Scan for the cell matching the given text and deliver its (x, y) coordinate at center. 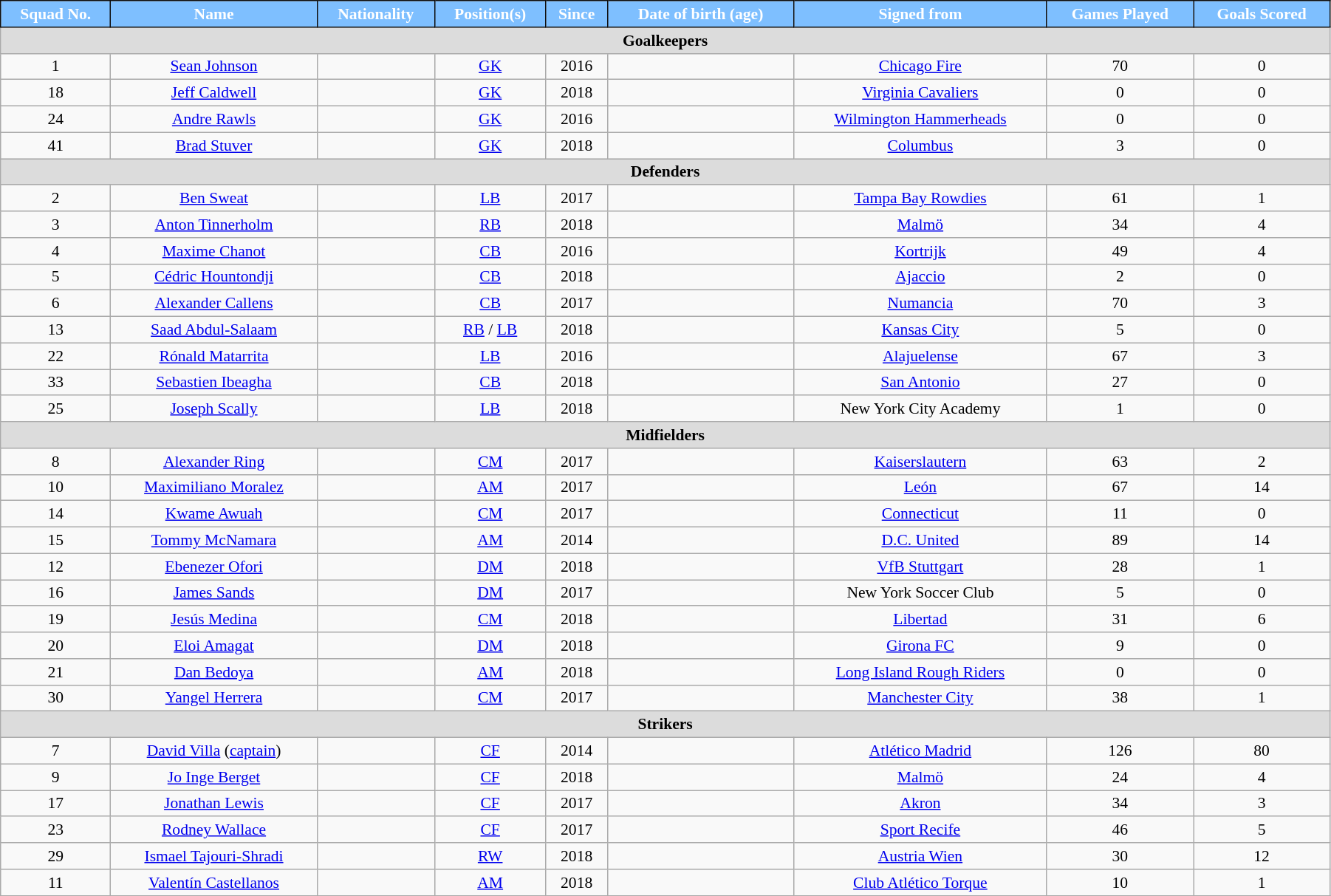
Midfielders (665, 435)
20 (56, 646)
19 (56, 620)
23 (56, 830)
Jeff Caldwell (214, 93)
Jesús Medina (214, 620)
Yangel Herrera (214, 698)
Squad No. (56, 14)
Brad Stuver (214, 146)
Ismael Tajouri-Shradi (214, 856)
22 (56, 356)
13 (56, 330)
61 (1120, 199)
38 (1120, 698)
Sean Johnson (214, 66)
8 (56, 462)
David Villa (captain) (214, 751)
Jonathan Lewis (214, 804)
San Antonio (920, 383)
Kwame Awuah (214, 514)
Maximiliano Moralez (214, 488)
7 (56, 751)
15 (56, 541)
Valentín Castellanos (214, 883)
Manchester City (920, 698)
Sebastien Ibeagha (214, 383)
Wilmington Hammerheads (920, 120)
Since (576, 14)
Nationality (375, 14)
New York Soccer Club (920, 593)
49 (1120, 251)
80 (1262, 751)
Date of birth (age) (700, 14)
Maxime Chanot (214, 251)
Austria Wien (920, 856)
18 (56, 93)
Anton Tinnerholm (214, 225)
New York City Academy (920, 409)
28 (1120, 567)
Goalkeepers (665, 41)
29 (56, 856)
27 (1120, 383)
Ben Sweat (214, 199)
Numancia (920, 304)
Joseph Scally (214, 409)
Atlético Madrid (920, 751)
Rodney Wallace (214, 830)
RB / LB (490, 330)
126 (1120, 751)
Goals Scored (1262, 14)
Club Atlético Torque (920, 883)
33 (56, 383)
Andre Rawls (214, 120)
Columbus (920, 146)
Libertad (920, 620)
Long Island Rough Riders (920, 672)
Rónald Matarrita (214, 356)
Dan Bedoya (214, 672)
Name (214, 14)
RB (490, 225)
Kortrijk (920, 251)
Signed from (920, 14)
Strikers (665, 725)
Sport Recife (920, 830)
Ebenezer Ofori (214, 567)
Tampa Bay Rowdies (920, 199)
Eloi Amagat (214, 646)
41 (56, 146)
Games Played (1120, 14)
James Sands (214, 593)
Kansas City (920, 330)
Girona FC (920, 646)
Connecticut (920, 514)
31 (1120, 620)
VfB Stuttgart (920, 567)
21 (56, 672)
Defenders (665, 172)
16 (56, 593)
D.C. United (920, 541)
Alexander Callens (214, 304)
89 (1120, 541)
46 (1120, 830)
Tommy McNamara (214, 541)
León (920, 488)
RW (490, 856)
Chicago Fire (920, 66)
Akron (920, 804)
Position(s) (490, 14)
Saad Abdul-Salaam (214, 330)
Kaiserslautern (920, 462)
25 (56, 409)
Jo Inge Berget (214, 777)
Alexander Ring (214, 462)
Virginia Cavaliers (920, 93)
Ajaccio (920, 277)
63 (1120, 462)
Alajuelense (920, 356)
17 (56, 804)
Cédric Hountondji (214, 277)
